Locate the cell with the specified text and output its (x, y) center coordinate. 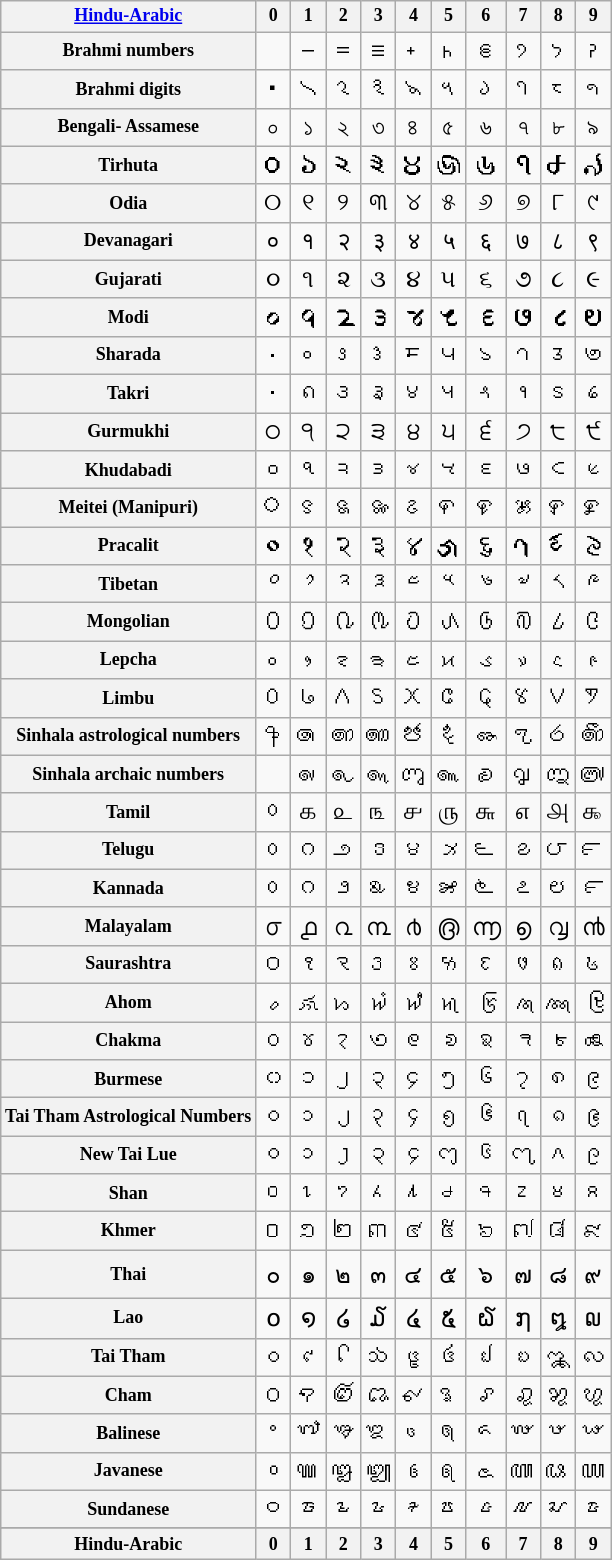
𑑑‎ (308, 546)
১ (308, 127)
෪ (414, 736)
໕ (448, 1318)
౭ (524, 850)
𑁬 (486, 89)
๐ (274, 1274)
႓ (378, 1193)
૫ (448, 279)
៥ (448, 1231)
၈ (558, 1079)
꣖ (486, 964)
Tirhuta (128, 165)
𑁓 (344, 51)
꩖ (486, 1395)
᱂ (344, 660)
೧ (308, 888)
᠑ (308, 622)
𑁒 (308, 51)
꩒ (344, 1395)
௩ (378, 812)
႗ (524, 1193)
꯹ (594, 508)
𑁮 (558, 89)
Sinhala astrological numbers (128, 736)
੨ (344, 432)
Takri (128, 393)
໒ (344, 1318)
᱉ (594, 660)
೮ (558, 888)
႑ (308, 1193)
၄ (414, 1079)
𑛇 (524, 393)
᪉ (594, 1117)
𑜹 (594, 1002)
୪ (414, 203)
᭐ (274, 1433)
६ (486, 241)
꩕ (448, 1395)
𑁯 (594, 89)
New Tai Lue (128, 1155)
૧ (308, 279)
൫ (448, 926)
༦ (486, 584)
᪐ (274, 1357)
᮸ (558, 1509)
𑇓 (378, 355)
𑇐 (274, 355)
೪ (414, 888)
᥏ (594, 698)
៨ (558, 1231)
႖ (486, 1193)
᥆ (274, 698)
𑙒 (344, 317)
Lao (128, 1318)
Tamil (128, 812)
᪇ (524, 1117)
၃ (378, 1079)
೨ (344, 888)
Tai Tham Astrological Numbers (128, 1117)
𑇡 (308, 774)
𑁪 (414, 89)
𑛆 (486, 393)
៧ (524, 1231)
൪ (414, 926)
𑓔 (414, 165)
༣ (378, 584)
᪙ (594, 1357)
৯ (594, 127)
𑜷 (524, 1002)
᥎ (558, 698)
᥍ (524, 698)
೯ (594, 888)
𑇘 (558, 355)
Ahom (128, 1002)
꧒ (344, 1471)
𑁩 (378, 89)
႐ (274, 1193)
২ (344, 127)
𑜳 (378, 1002)
෮ (558, 736)
೫ (448, 888)
꯵ (448, 508)
໓ (378, 1318)
𑇑 (308, 355)
༨ (558, 584)
᭙ (594, 1433)
᪔ (414, 1357)
𑇤 (414, 774)
꧑ (308, 1471)
𑇙 (594, 355)
Balinese (128, 1433)
꣐ (274, 964)
᥌ (486, 698)
૯ (594, 279)
၂ (344, 1079)
໑ (308, 1318)
᥊ (414, 698)
᧗ (524, 1155)
Tai Tham (128, 1357)
० (274, 241)
꯱ (308, 508)
៤ (414, 1231)
᪑ (308, 1357)
୬ (486, 203)
𑛂 (344, 393)
൬ (486, 926)
𑇢 (344, 774)
୨ (344, 203)
᪈ (558, 1117)
൭ (524, 926)
Khudabadi (128, 470)
႙ (594, 1193)
᠕ (448, 622)
᮲ (344, 1509)
༡ (308, 584)
𑄶 (274, 1041)
᠙ (594, 622)
꩙ (594, 1395)
᮵ (448, 1509)
𑇦 (486, 774)
႔ (414, 1193)
१ (308, 241)
᮹ (594, 1509)
੫ (448, 432)
𑁗 (486, 51)
𑛉 (594, 393)
꣓ (378, 964)
𑋹 (594, 470)
෫ (448, 736)
𑁨 (344, 89)
᪗ (524, 1357)
७ (524, 241)
Burmese (128, 1079)
᱁ (308, 660)
೬ (486, 888)
᧑ (308, 1155)
៩ (594, 1231)
Sundanese (128, 1509)
൮ (558, 926)
𑜵 (448, 1002)
᱄ (414, 660)
𑇗 (524, 355)
᥈ (344, 698)
႕ (448, 1193)
᮰ (274, 1509)
𑁭 (524, 89)
౧ (308, 850)
𑛄 (414, 393)
௧ (308, 812)
५ (448, 241)
౯ (594, 850)
Sinhala archaic numbers (128, 774)
෩ (378, 736)
Pracalit (128, 546)
𑑙 (594, 546)
༩ (594, 584)
Gujarati (128, 279)
𑇩 (594, 774)
𑇔 (414, 355)
२ (344, 241)
௭ (524, 812)
Devanagari (128, 241)
២ (344, 1231)
᥉ (378, 698)
᠔ (414, 622)
᮱ (308, 1509)
𑇧 (524, 774)
𑋸 (558, 470)
𑓙 (594, 165)
౨ (344, 850)
𑁫 (448, 89)
Limbu (128, 698)
൦ (274, 926)
෭ (524, 736)
꩘ (558, 1395)
႘ (558, 1193)
Shan (128, 1193)
૦ (274, 279)
𑁘 (524, 51)
४ (414, 241)
𑋱 (308, 470)
୮ (558, 203)
꩗ (524, 1395)
३ (378, 241)
Odia (128, 203)
૬ (486, 279)
Modi (128, 317)
᮴ (414, 1509)
๘ (558, 1274)
Brahmi digits (128, 89)
០ (274, 1231)
៣ (378, 1231)
෬ (486, 736)
૩ (378, 279)
᧖ (486, 1155)
𑁖 (448, 51)
𑓘 (558, 165)
౦ (274, 850)
𑄸 (344, 1041)
๓ (378, 1274)
᪘ (558, 1357)
𑑔‎ (414, 546)
໙ (594, 1318)
৭ (524, 127)
௫ (448, 812)
๗ (524, 1274)
꣕ (448, 964)
𑁦 (274, 89)
꯸ (558, 508)
𑇨 (558, 774)
౪ (414, 850)
౩ (378, 850)
𑁔 (378, 51)
꯳ (378, 508)
𑓑 (308, 165)
𑄷 (308, 1041)
𑇥 (448, 774)
᪓ (378, 1357)
꩐ (274, 1395)
૭ (524, 279)
௬ (486, 812)
᠗ (524, 622)
᪖ (486, 1357)
𑋰 (274, 470)
᭒ (344, 1433)
୯ (594, 203)
᱇ (524, 660)
༢ (344, 584)
᪂ (344, 1117)
੮ (558, 432)
᠘ (558, 622)
๙ (594, 1274)
𑙑‎ (308, 317)
᮶ (486, 1509)
੩ (378, 432)
౮ (558, 850)
௨ (344, 812)
᪁ (308, 1117)
᭓ (378, 1433)
၆ (486, 1079)
᪆ (486, 1117)
᱅ (448, 660)
Mongolian (128, 622)
༥ (448, 584)
꧖ (486, 1471)
Brahmi numbers (128, 51)
᧓ (378, 1155)
᱆ (486, 660)
꧗ (524, 1471)
೭ (524, 888)
𑑓‎ (378, 546)
᱈ (558, 660)
𑇣 (378, 774)
০ (274, 127)
Bengali- Assamese (128, 127)
᭘ (558, 1433)
୭ (524, 203)
໗ (524, 1318)
꯰ (274, 508)
𑙓‎ (378, 317)
૨ (344, 279)
௮ (558, 812)
৩ (378, 127)
᱃ (378, 660)
𑇕 (448, 355)
𑜲 (344, 1002)
𑛃 (378, 393)
᠓ (378, 622)
᧐ (274, 1155)
𑑗‎ (524, 546)
𑄹 (378, 1041)
𑁙 (558, 51)
᪃ (378, 1117)
𑄼 (486, 1041)
Saurashtra (128, 964)
๔ (414, 1274)
꧙ (594, 1471)
Malayalam (128, 926)
𑇒 (344, 355)
๖ (486, 1274)
꣑ (308, 964)
෦ (274, 736)
꩑ (308, 1395)
𑋷 (524, 470)
꣘ (558, 964)
𑜴 (414, 1002)
𑋵 (448, 470)
꧓ (378, 1471)
໐ (274, 1318)
꯷ (524, 508)
𑓕 (448, 165)
𑑒‎ (344, 546)
৮ (558, 127)
𑙕 (448, 317)
᪀ (274, 1117)
༠ (274, 584)
𑁧 (308, 89)
၇ (524, 1079)
൯ (594, 926)
൩ (378, 926)
೩ (378, 888)
᧘ (558, 1155)
໔ (414, 1318)
৪ (414, 127)
᪒ (344, 1357)
𑙖‎ (486, 317)
᪕ (448, 1357)
𑑖‎ (486, 546)
෯ (594, 736)
౫ (448, 850)
Tibetan (128, 584)
Javanese (128, 1471)
๕ (448, 1274)
᪄ (414, 1117)
𑙘‎ (558, 317)
𑄾 (558, 1041)
𑜶 (486, 1002)
᮷ (524, 1509)
𑇖 (486, 355)
Lepcha (128, 660)
၅ (448, 1079)
𑄻 (448, 1041)
꣙ (594, 964)
᱀ (274, 660)
᧔ (414, 1155)
૮ (558, 279)
૪ (414, 279)
𑓐 (274, 165)
𑙔‎ (414, 317)
𑙙 (594, 317)
๒ (344, 1274)
᭑ (308, 1433)
᭕ (448, 1433)
𑜱 (308, 1002)
𑑘‎ (558, 546)
᭔ (414, 1433)
୫ (448, 203)
Kannada (128, 888)
၉ (594, 1079)
꧕ (448, 1471)
෨ (344, 736)
੧ (308, 432)
꧔ (414, 1471)
᧕ (448, 1155)
᧙ (594, 1155)
᮳ (378, 1509)
Thai (128, 1274)
Telugu (128, 850)
᥇ (308, 698)
᧒ (344, 1155)
୦ (274, 203)
༤ (414, 584)
꧐ (274, 1471)
Meitei (Manipuri) (128, 508)
꯴ (414, 508)
୧ (308, 203)
𑑐‎ (274, 546)
𑓓 (378, 165)
𑋴 (414, 470)
෧ (308, 736)
𑋶 (486, 470)
𑛁 (308, 393)
𑄽 (524, 1041)
໘ (558, 1318)
𑓗 (524, 165)
Chakma (128, 1041)
၀ (274, 1079)
꯶ (486, 508)
𑛅 (448, 393)
৫ (448, 127)
꣔ (414, 964)
᭖ (486, 1433)
𑜰 (274, 1002)
꩓ (378, 1395)
꩔ (414, 1395)
৬ (486, 127)
८ (558, 241)
౬ (486, 850)
𑑕‎ (448, 546)
᠒ (344, 622)
𑋲 (344, 470)
௪ (414, 812)
𑜸 (558, 1002)
୩ (378, 203)
᪅ (448, 1117)
𑓒 (344, 165)
੦ (274, 432)
᭗ (524, 1433)
൧ (308, 926)
꧘ (558, 1471)
൨ (344, 926)
𑛈 (558, 393)
𑄺 (414, 1041)
႒ (344, 1193)
༧ (524, 584)
꯲ (344, 508)
᥋ (448, 698)
៦ (486, 1231)
௯ (594, 812)
९ (594, 241)
Cham (128, 1395)
꣗ (524, 964)
໖ (486, 1318)
Khmer (128, 1231)
๑ (308, 1274)
Gurmukhi (128, 432)
𑙗 (524, 317)
𑋳 (378, 470)
᠐ (274, 622)
𑁕 (414, 51)
𑄿 (594, 1041)
᠖ (486, 622)
𑓖 (486, 165)
𑛀 (274, 393)
੭ (524, 432)
੯ (594, 432)
𑙐‎ (274, 317)
𑁚 (594, 51)
꣒ (344, 964)
១ (308, 1231)
Sharada (128, 355)
੪ (414, 432)
੬ (486, 432)
၁ (308, 1079)
